Detect which cell encompasses the target text, then output its [X, Y] center coordinate. 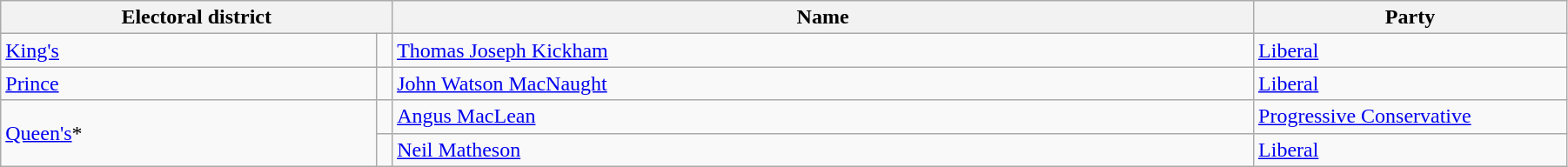
Angus MacLean [823, 117]
Thomas Joseph Kickham [823, 50]
John Watson MacNaught [823, 83]
Electoral district [197, 17]
King's [189, 50]
Progressive Conservative [1411, 117]
Name [823, 17]
Prince [189, 83]
Party [1411, 17]
Queen's* [189, 133]
Neil Matheson [823, 150]
